Output the (X, Y) coordinate of the center of the cell containing the given text.  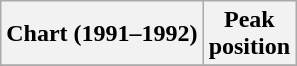
Peakposition (249, 34)
Chart (1991–1992) (102, 34)
